Determine the (X, Y) coordinate at the center of the cell enclosing the given text.  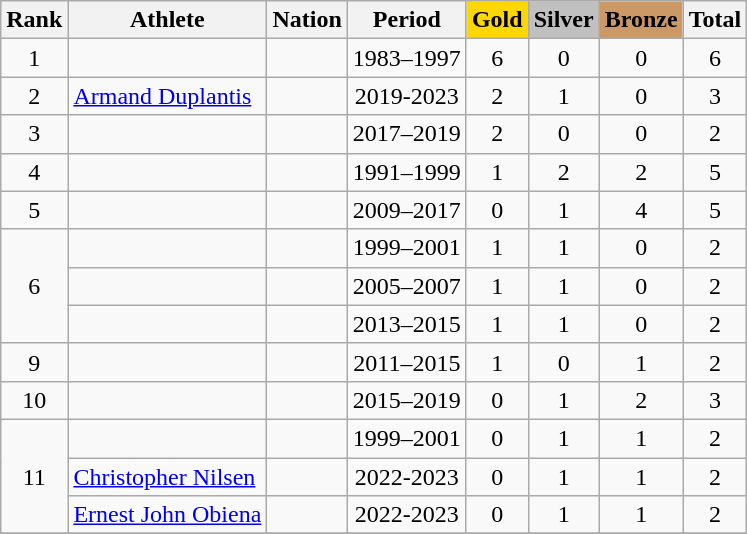
2019-2023 (406, 96)
Bronze (641, 20)
Nation (307, 20)
Armand Duplantis (168, 96)
Silver (564, 20)
2017–2019 (406, 134)
Ernest John Obiena (168, 515)
Total (715, 20)
2005–2007 (406, 286)
10 (34, 400)
9 (34, 362)
2013–2015 (406, 324)
Period (406, 20)
1991–1999 (406, 172)
Christopher Nilsen (168, 477)
Athlete (168, 20)
2015–2019 (406, 400)
Gold (497, 20)
Rank (34, 20)
1983–1997 (406, 58)
2009–2017 (406, 210)
11 (34, 476)
2011–2015 (406, 362)
